Detect which cell encompasses the target text, then output its [X, Y] center coordinate. 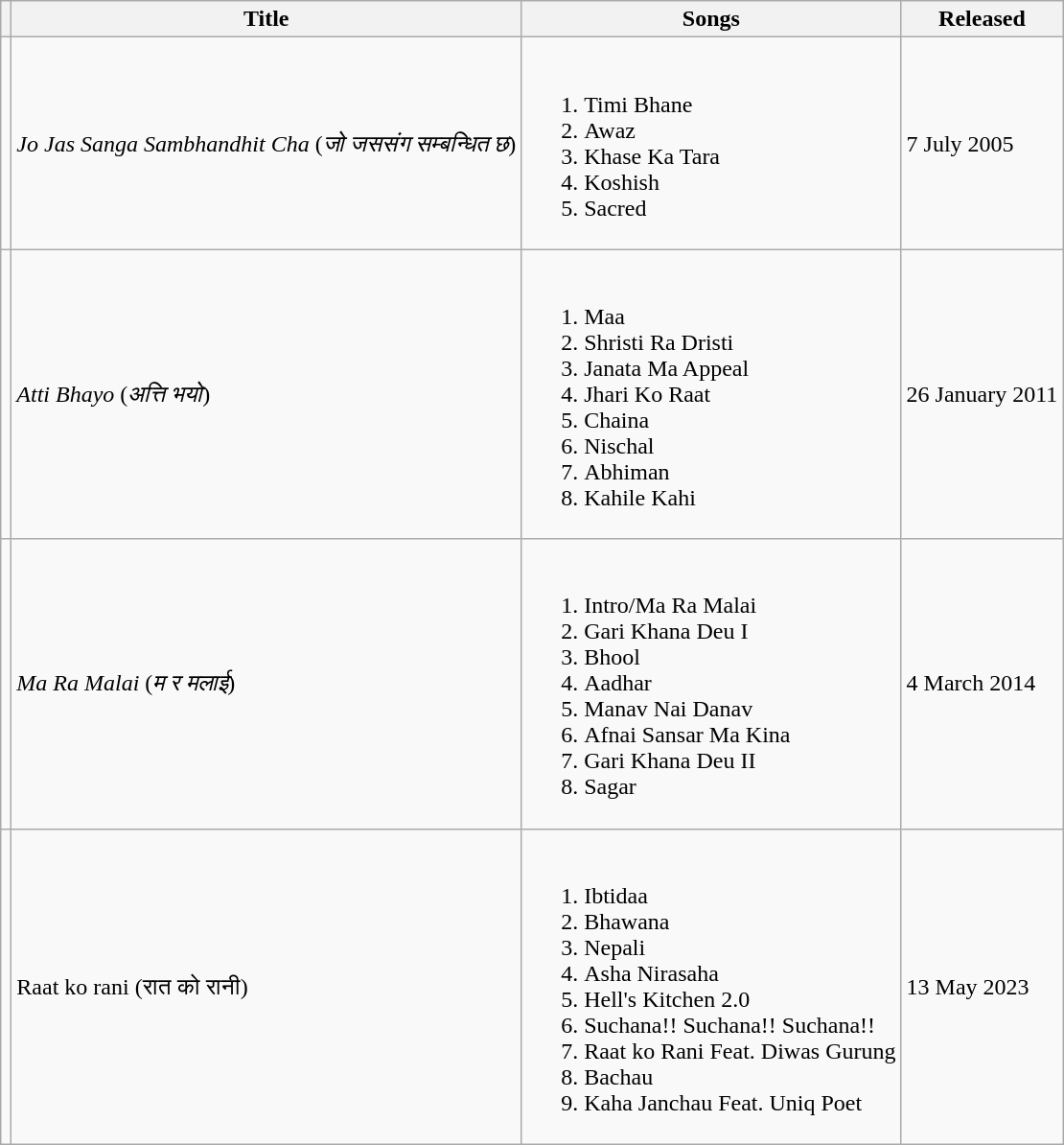
26 January 2011 [982, 394]
Intro/Ma Ra MalaiGari Khana Deu IBhoolAadharManav Nai DanavAfnai Sansar Ma KinaGari Khana Deu IISagar [711, 684]
13 May 2023 [982, 986]
Released [982, 19]
Title [266, 19]
Raat ko rani (रात को रानी) [266, 986]
IbtidaaBhawanaNepaliAsha NirasahaHell's Kitchen 2.0Suchana!! Suchana!! Suchana!!Raat ko Rani Feat. Diwas GurungBachauKaha Janchau Feat. Uniq Poet [711, 986]
7 July 2005 [982, 144]
Jo Jas Sanga Sambhandhit Cha (जो जससंग सम्बन्धित छ) [266, 144]
MaaShristi Ra DristiJanata Ma AppealJhari Ko RaatChainaNischalAbhimanKahile Kahi [711, 394]
Atti Bhayo (अत्ति भयो) [266, 394]
4 March 2014 [982, 684]
Songs [711, 19]
Ma Ra Malai (म र मलाई) [266, 684]
Timi BhaneAwazKhase Ka TaraKoshishSacred [711, 144]
